Extract the (x, y) coordinate from the center of the cell holding the provided text.  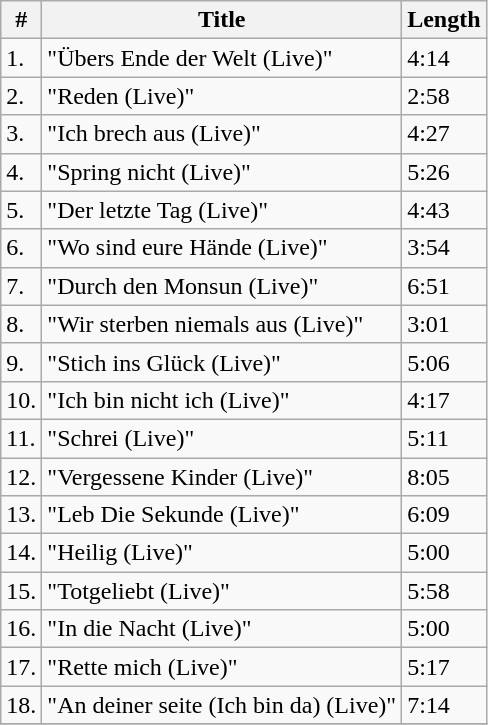
4. (22, 172)
# (22, 20)
12. (22, 477)
4:43 (444, 210)
Length (444, 20)
6:51 (444, 286)
8:05 (444, 477)
"Der letzte Tag (Live)" (222, 210)
4:14 (444, 58)
"Durch den Monsun (Live)" (222, 286)
"Stich ins Glück (Live)" (222, 362)
3. (22, 134)
"Reden (Live)" (222, 96)
"Spring nicht (Live)" (222, 172)
5:11 (444, 438)
3:54 (444, 248)
7. (22, 286)
4:17 (444, 400)
3:01 (444, 324)
4:27 (444, 134)
"Übers Ende der Welt (Live)" (222, 58)
5:06 (444, 362)
"Heilig (Live)" (222, 553)
"Wo sind eure Hände (Live)" (222, 248)
2. (22, 96)
13. (22, 515)
"Vergessene Kinder (Live)" (222, 477)
"Ich brech aus (Live)" (222, 134)
14. (22, 553)
1. (22, 58)
5:58 (444, 591)
5:17 (444, 667)
"Totgeliebt (Live)" (222, 591)
11. (22, 438)
2:58 (444, 96)
17. (22, 667)
16. (22, 629)
"Wir sterben niemals aus (Live)" (222, 324)
Title (222, 20)
10. (22, 400)
"In die Nacht (Live)" (222, 629)
9. (22, 362)
"Schrei (Live)" (222, 438)
"Rette mich (Live)" (222, 667)
"Ich bin nicht ich (Live)" (222, 400)
"Leb Die Sekunde (Live)" (222, 515)
15. (22, 591)
"An deiner seite (Ich bin da) (Live)" (222, 705)
18. (22, 705)
7:14 (444, 705)
5. (22, 210)
5:26 (444, 172)
8. (22, 324)
6:09 (444, 515)
6. (22, 248)
